Extract the (x, y) coordinate from the center of the cell holding the provided text.  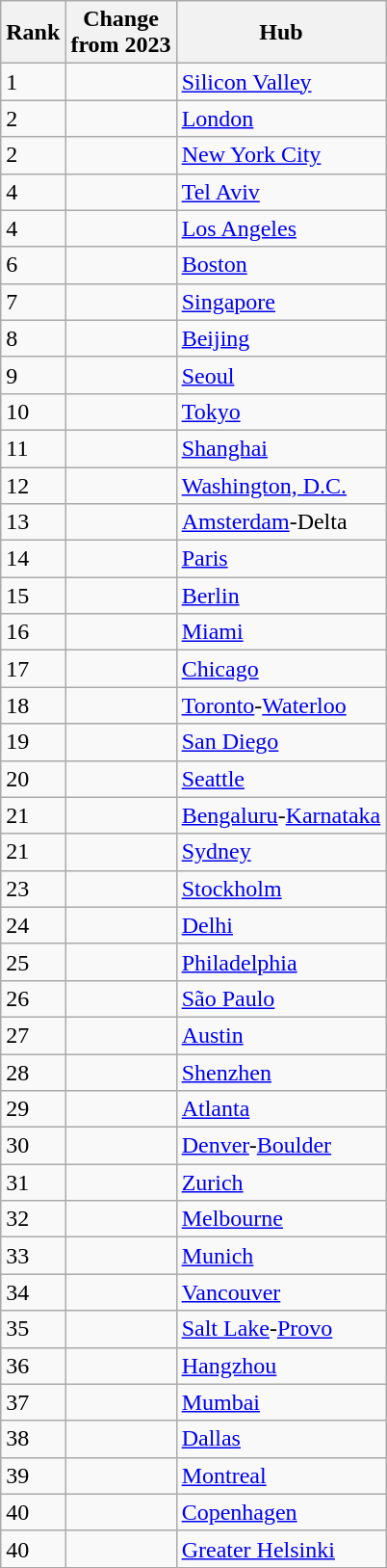
28 (33, 1073)
San Diego (281, 742)
9 (33, 375)
Bengaluru-Karnataka (281, 815)
Rank (33, 33)
Shenzhen (281, 1073)
Chicago (281, 669)
23 (33, 889)
Copenhagen (281, 1512)
Tokyo (281, 412)
7 (33, 302)
Seoul (281, 375)
Seattle (281, 779)
Boston (281, 265)
Austin (281, 1035)
33 (33, 1256)
37 (33, 1402)
17 (33, 669)
Paris (281, 559)
Atlanta (281, 1109)
Beijing (281, 338)
16 (33, 632)
10 (33, 412)
Hangzhou (281, 1366)
19 (33, 742)
15 (33, 596)
Greater Helsinki (281, 1549)
Philadelphia (281, 962)
São Paulo (281, 998)
Denver-Boulder (281, 1146)
Vancouver (281, 1292)
Washington, D.C. (281, 485)
Changefrom 2023 (121, 33)
6 (33, 265)
30 (33, 1146)
25 (33, 962)
Delhi (281, 925)
Shanghai (281, 448)
31 (33, 1183)
Berlin (281, 596)
18 (33, 705)
Miami (281, 632)
Singapore (281, 302)
8 (33, 338)
Silicon Valley (281, 82)
Tel Aviv (281, 192)
35 (33, 1329)
Melbourne (281, 1219)
24 (33, 925)
Stockholm (281, 889)
20 (33, 779)
Mumbai (281, 1402)
Hub (281, 33)
27 (33, 1035)
Sydney (281, 852)
Dallas (281, 1439)
32 (33, 1219)
Amsterdam-Delta (281, 522)
Toronto-Waterloo (281, 705)
29 (33, 1109)
1 (33, 82)
38 (33, 1439)
14 (33, 559)
26 (33, 998)
New York City (281, 155)
Montreal (281, 1475)
Zurich (281, 1183)
Salt Lake-Provo (281, 1329)
36 (33, 1366)
39 (33, 1475)
12 (33, 485)
Munich (281, 1256)
London (281, 119)
Los Angeles (281, 228)
13 (33, 522)
11 (33, 448)
34 (33, 1292)
